Scan for the cell matching the given text and deliver its (X, Y) coordinate at center. 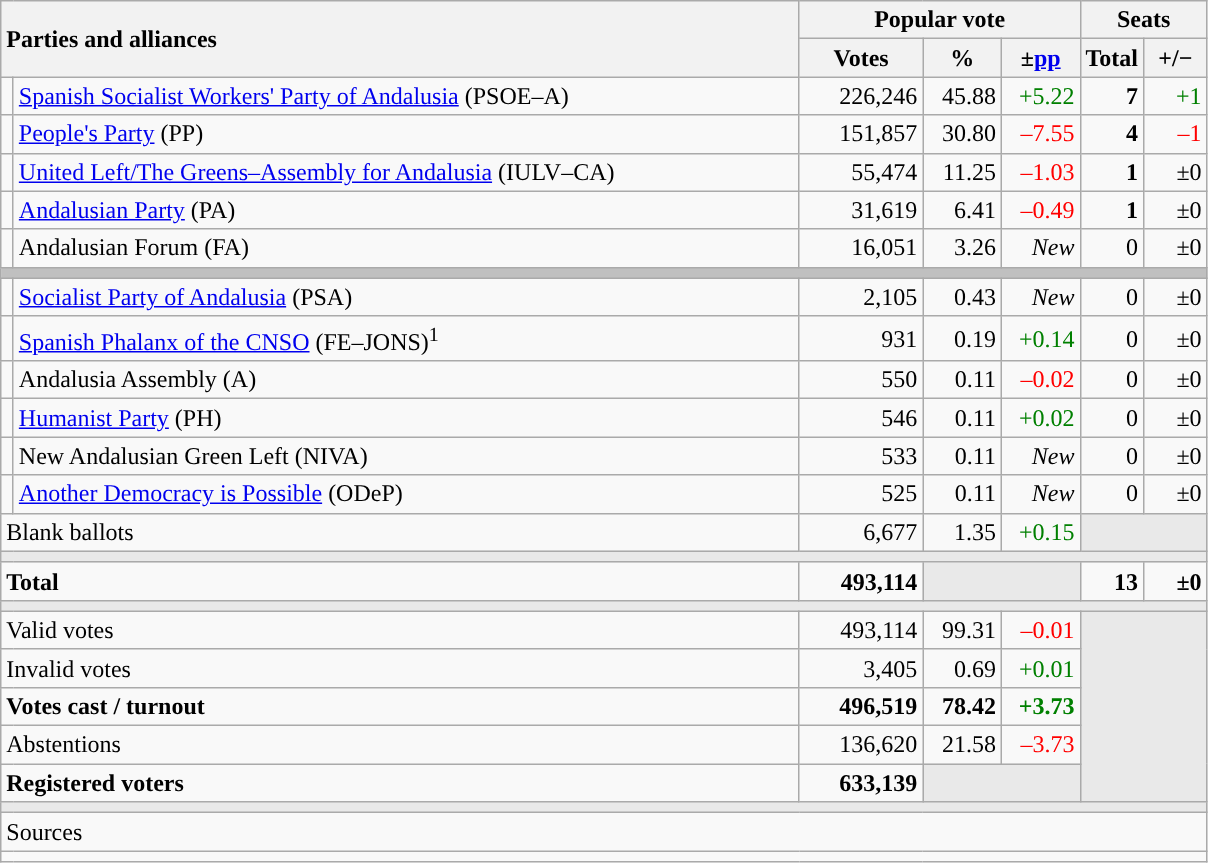
Blank ballots (400, 532)
Another Democracy is Possible (ODeP) (406, 494)
3.26 (962, 248)
Registered voters (400, 783)
226,246 (861, 96)
Andalusian Forum (FA) (406, 248)
533 (861, 456)
+5.22 (1040, 96)
45.88 (962, 96)
Andalusia Assembly (A) (406, 380)
4 (1112, 134)
Sources (604, 832)
–0.49 (1040, 210)
6.41 (962, 210)
136,620 (861, 745)
Votes cast / turnout (400, 706)
55,474 (861, 172)
931 (861, 338)
–1 (1176, 134)
99.31 (962, 630)
Valid votes (400, 630)
78.42 (962, 706)
–7.55 (1040, 134)
13 (1112, 581)
550 (861, 380)
Andalusian Party (PA) (406, 210)
+/− (1176, 58)
Socialist Party of Andalusia (PSA) (406, 297)
3,405 (861, 668)
30.80 (962, 134)
496,519 (861, 706)
–3.73 (1040, 745)
6,677 (861, 532)
–1.03 (1040, 172)
151,857 (861, 134)
% (962, 58)
1.35 (962, 532)
Spanish Phalanx of the CNSO (FE–JONS)1 (406, 338)
+0.14 (1040, 338)
–0.01 (1040, 630)
People's Party (PP) (406, 134)
633,139 (861, 783)
546 (861, 418)
Spanish Socialist Workers' Party of Andalusia (PSOE–A) (406, 96)
7 (1112, 96)
+3.73 (1040, 706)
New Andalusian Green Left (NIVA) (406, 456)
Abstentions (400, 745)
±pp (1040, 58)
+1 (1176, 96)
2,105 (861, 297)
0.69 (962, 668)
+0.01 (1040, 668)
0.43 (962, 297)
United Left/The Greens–Assembly for Andalusia (IULV–CA) (406, 172)
–0.02 (1040, 380)
+0.15 (1040, 532)
Popular vote (940, 20)
Parties and alliances (400, 39)
0.19 (962, 338)
31,619 (861, 210)
16,051 (861, 248)
21.58 (962, 745)
+0.02 (1040, 418)
525 (861, 494)
11.25 (962, 172)
Votes (861, 58)
Invalid votes (400, 668)
Seats (1144, 20)
Humanist Party (PH) (406, 418)
